For the text-containing cell, return its midpoint in (x, y) coordinate format. 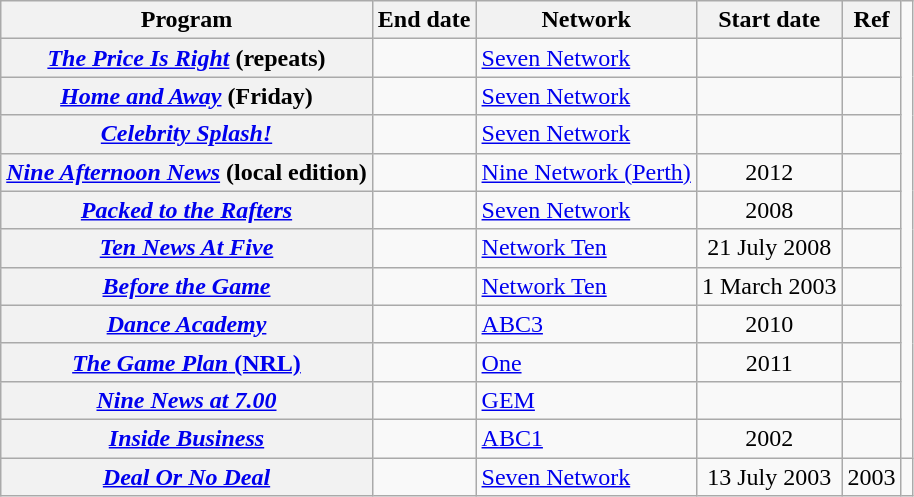
ABC3 (586, 324)
2011 (769, 362)
2010 (769, 324)
Nine News at 7.00 (187, 400)
Celebrity Splash! (187, 134)
ABC1 (586, 438)
2012 (769, 172)
2008 (769, 210)
Nine Network (Perth) (586, 172)
Packed to the Rafters (187, 210)
GEM (586, 400)
End date (424, 20)
2002 (769, 438)
2003 (872, 477)
Deal Or No Deal (187, 477)
Ref (872, 20)
Program (187, 20)
The Game Plan (NRL) (187, 362)
Ten News At Five (187, 248)
The Price Is Right (repeats) (187, 58)
Dance Academy (187, 324)
21 July 2008 (769, 248)
Start date (769, 20)
13 July 2003 (769, 477)
Home and Away (Friday) (187, 96)
One (586, 362)
Network (586, 20)
Nine Afternoon News (local edition) (187, 172)
Before the Game (187, 286)
1 March 2003 (769, 286)
Inside Business (187, 438)
